For the text-containing cell, return its midpoint in (x, y) coordinate format. 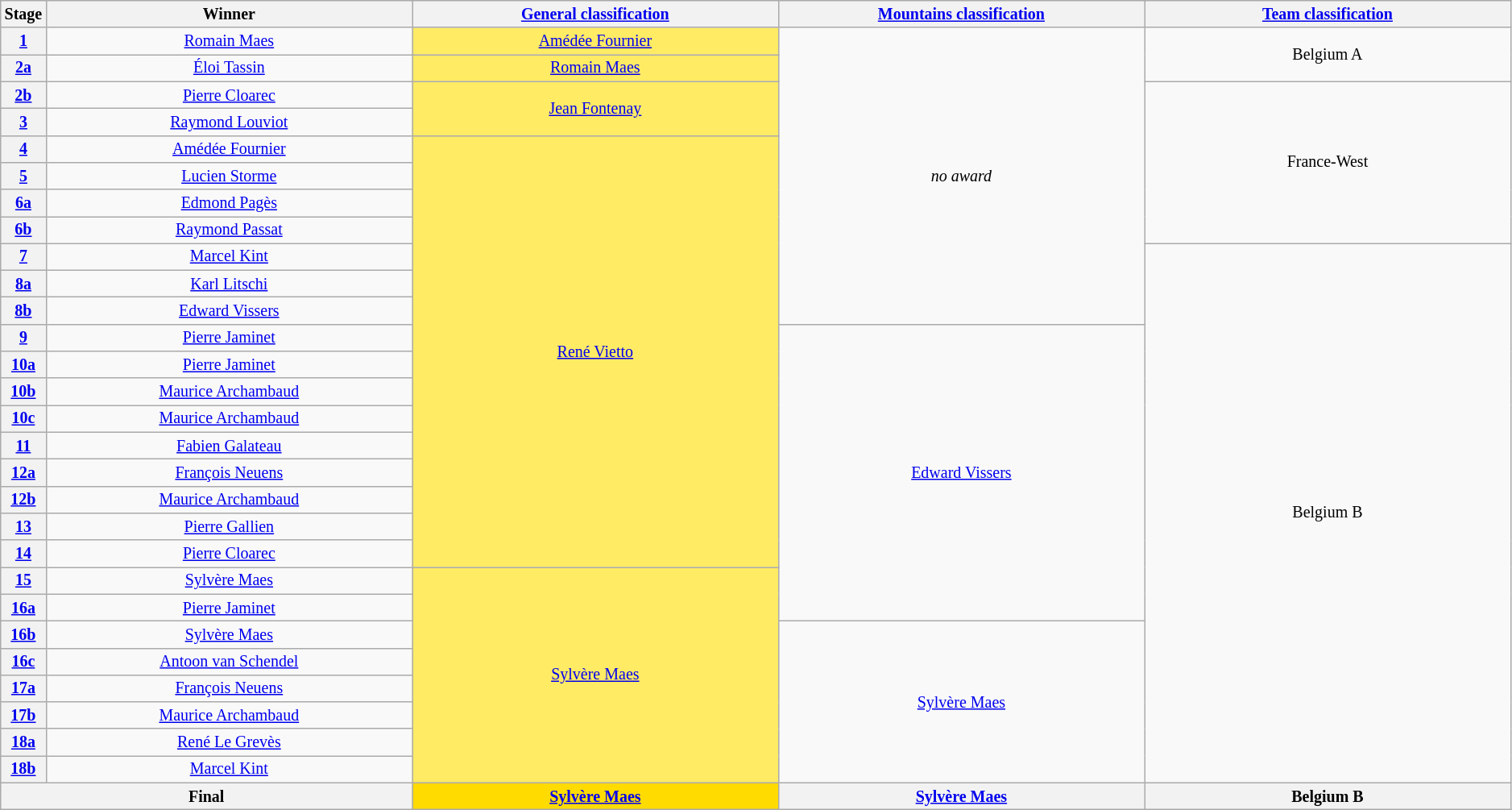
Karl Litschi (229, 284)
10a (23, 364)
Belgium A (1328, 55)
10c (23, 419)
16b (23, 635)
Final (206, 796)
16c (23, 661)
16a (23, 608)
Raymond Passat (229, 231)
General classification (596, 15)
17a (23, 688)
8b (23, 311)
13 (23, 527)
Pierre Gallien (229, 527)
18a (23, 743)
6b (23, 231)
Winner (229, 15)
Jean Fontenay (596, 108)
Raymond Louviot (229, 123)
no award (962, 177)
Edmond Pagès (229, 203)
14 (23, 553)
7 (23, 256)
René Vietto (596, 351)
12b (23, 500)
Mountains classification (962, 15)
Lucien Storme (229, 176)
3 (23, 123)
10b (23, 392)
18b (23, 769)
Fabien Galateau (229, 447)
17b (23, 716)
2b (23, 95)
Éloi Tassin (229, 68)
11 (23, 447)
15 (23, 580)
Stage (23, 15)
5 (23, 176)
9 (23, 339)
1 (23, 42)
Team classification (1328, 15)
René Le Grevès (229, 743)
France-West (1328, 163)
8a (23, 284)
2a (23, 68)
12a (23, 472)
6a (23, 203)
Antoon van Schendel (229, 661)
4 (23, 148)
